Determine the [x, y] coordinate at the center of the cell enclosing the given text.  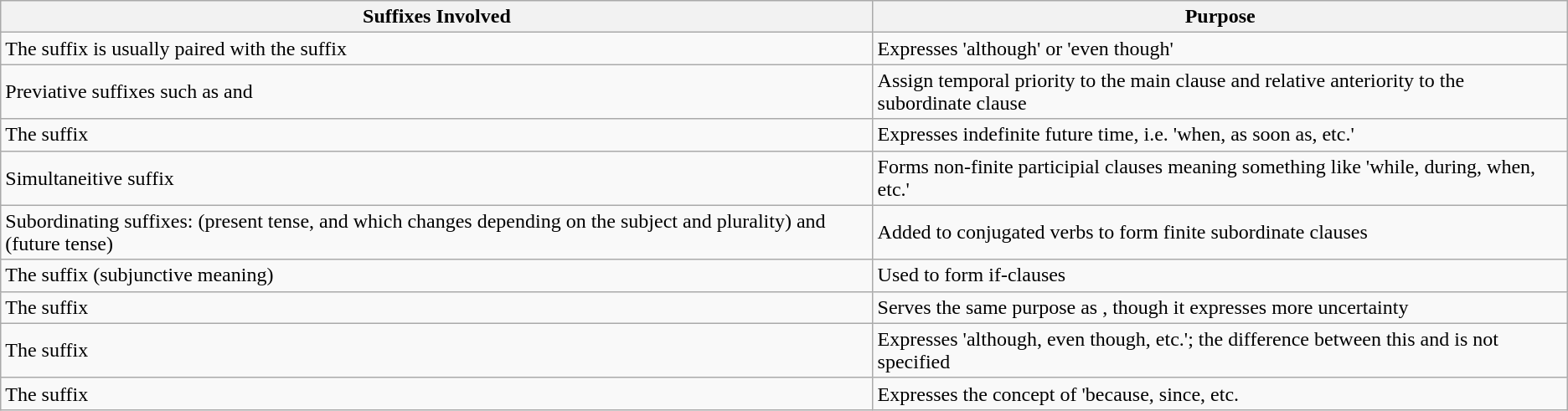
Used to form if-clauses [1220, 275]
Expresses 'although' or 'even though' [1220, 49]
Added to conjugated verbs to form finite subordinate clauses [1220, 233]
Subordinating suffixes: (present tense, and which changes depending on the subject and plurality) and (future tense) [437, 233]
Assign temporal priority to the main clause and relative anteriority to the subordinate clause [1220, 92]
Serves the same purpose as , though it expresses more uncertainty [1220, 307]
Forms non-finite participial clauses meaning something like 'while, during, when, etc.' [1220, 177]
Simultaneitive suffix [437, 177]
Purpose [1220, 17]
The suffix (subjunctive meaning) [437, 275]
Expresses 'although, even though, etc.'; the difference between this and is not specified [1220, 350]
The suffix is usually paired with the suffix [437, 49]
Expresses indefinite future time, i.e. 'when, as soon as, etc.' [1220, 135]
Suffixes Involved [437, 17]
Expresses the concept of 'because, since, etc. [1220, 393]
Previative suffixes such as and [437, 92]
